Identify which cell holds the provided text, then report its [x, y] central coordinate. 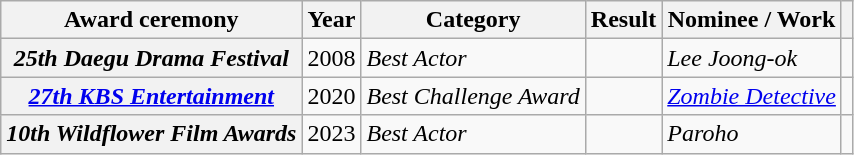
10th Wildflower Film Awards [152, 134]
Nominee / Work [752, 20]
Zombie Detective [752, 96]
Year [332, 20]
2008 [332, 58]
Best Challenge Award [473, 96]
Category [473, 20]
25th Daegu Drama Festival [152, 58]
2023 [332, 134]
Award ceremony [152, 20]
Lee Joong-ok [752, 58]
Paroho [752, 134]
2020 [332, 96]
Result [623, 20]
27th KBS Entertainment [152, 96]
